From the cell containing the given text, extract its center point as (X, Y) coordinate. 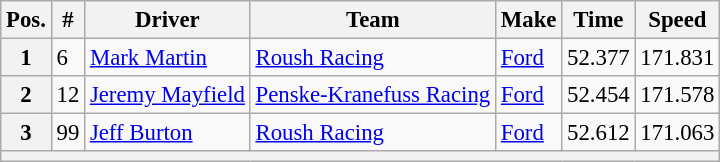
171.578 (678, 95)
Pos. (26, 20)
Penske-Kranefuss Racing (372, 95)
Jeremy Mayfield (168, 95)
Speed (678, 20)
2 (26, 95)
171.063 (678, 133)
# (68, 20)
Time (598, 20)
52.612 (598, 133)
52.454 (598, 95)
6 (68, 58)
Jeff Burton (168, 133)
99 (68, 133)
Team (372, 20)
Mark Martin (168, 58)
52.377 (598, 58)
Driver (168, 20)
Make (528, 20)
1 (26, 58)
12 (68, 95)
3 (26, 133)
171.831 (678, 58)
